Extract the [X, Y] coordinate from the center of the cell holding the provided text.  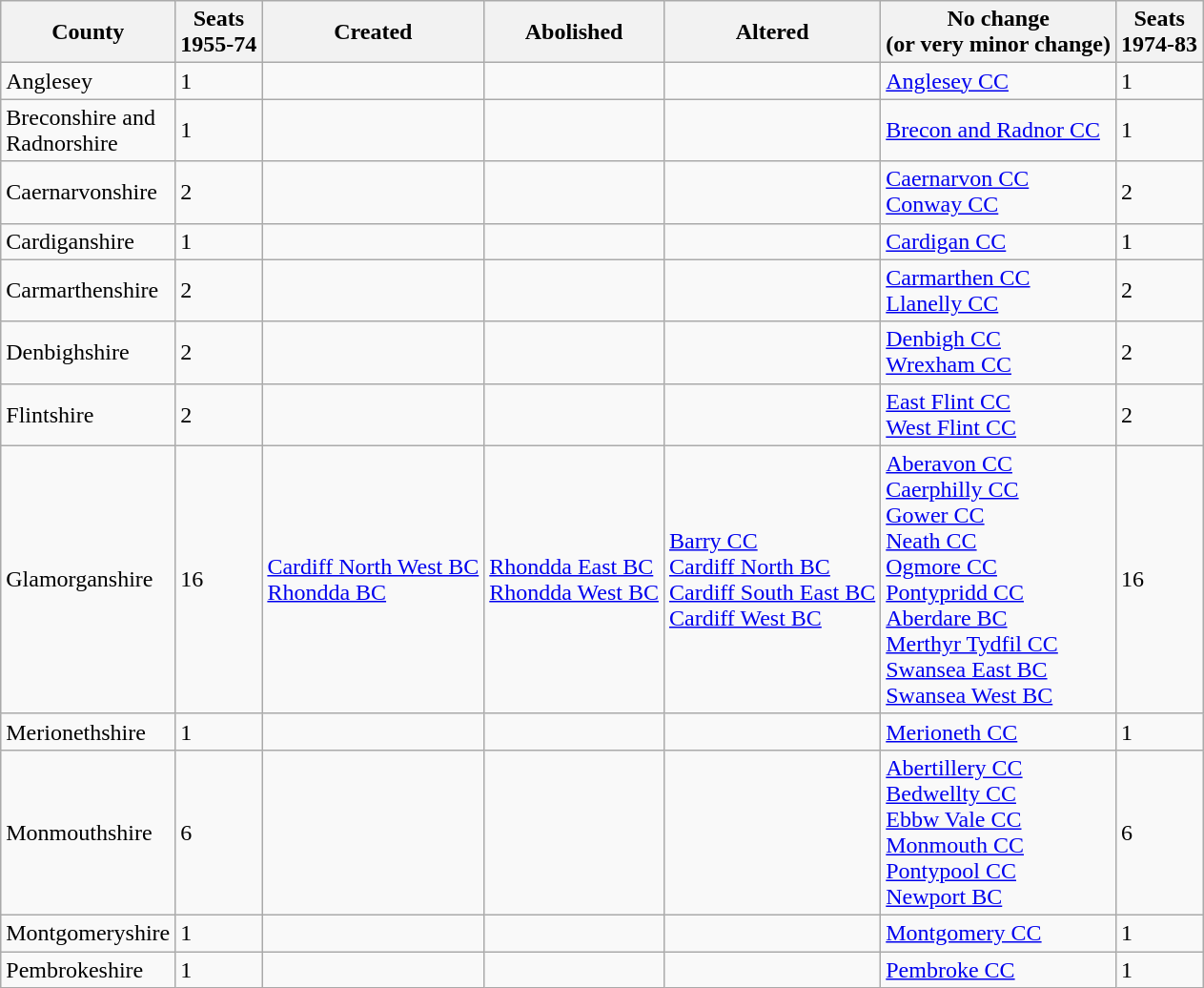
Abertillery CCBedwellty CCEbbw Vale CCMonmouth CCPontypool CCNewport BC [999, 832]
Seats1955-74 [219, 32]
Montgomeryshire [88, 933]
Montgomery CC [999, 933]
Aberavon CCCaerphilly CCGower CCNeath CCOgmore CCPontypridd CCAberdare BCMerthyr Tydfil CCSwansea East BCSwansea West BC [999, 580]
Merioneth CC [999, 731]
Barry CCCardiff North BCCardiff South East BCCardiff West BC [772, 580]
Seats1974-83 [1159, 32]
Cardiganshire [88, 241]
East Flint CCWest Flint CC [999, 414]
Cardigan CC [999, 241]
Carmarthen CCLlanelly CC [999, 290]
Created [374, 32]
Merionethshire [88, 731]
Breconshire andRadnorshire [88, 130]
Denbighshire [88, 353]
Pembroke CC [999, 970]
Caernarvon CCConway CC [999, 193]
No change(or very minor change) [999, 32]
Abolished [574, 32]
Anglesey [88, 81]
Altered [772, 32]
Brecon and Radnor CC [999, 130]
Monmouthshire [88, 832]
Cardiff North West BCRhondda BC [374, 580]
County [88, 32]
Denbigh CCWrexham CC [999, 353]
Rhondda East BCRhondda West BC [574, 580]
Anglesey CC [999, 81]
Pembrokeshire [88, 970]
Caernarvonshire [88, 193]
Carmarthenshire [88, 290]
Glamorganshire [88, 580]
Flintshire [88, 414]
